Provide the [X, Y] coordinate of the cell's center where the given text is located.  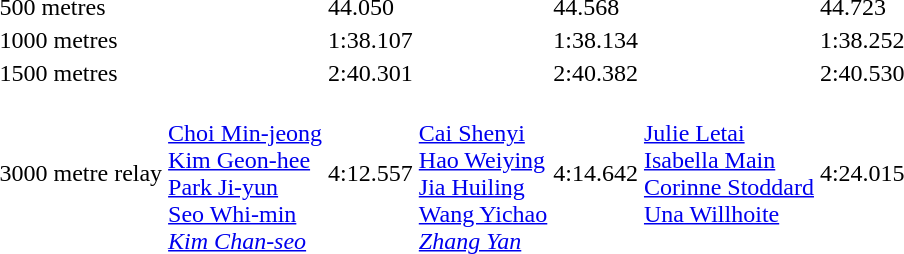
2:40.382 [596, 73]
1:38.134 [596, 40]
1:38.107 [371, 40]
2:40.301 [371, 73]
